Search for the cell housing the specified text and yield its (x, y) center coordinate. 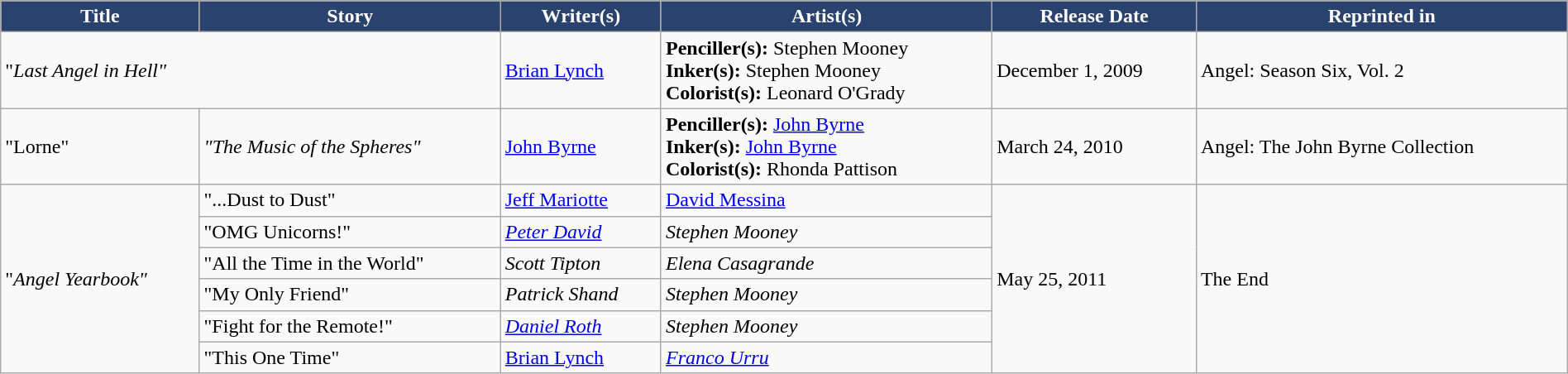
"My Only Friend" (350, 295)
March 24, 2010 (1095, 146)
"Fight for the Remote!" (350, 326)
"All the Time in the World" (350, 263)
Release Date (1095, 17)
Jeff Mariotte (581, 200)
"Last Angel in Hell" (251, 70)
Penciller(s): John ByrneInker(s): John ByrneColorist(s): Rhonda Pattison (826, 146)
Angel: Season Six, Vol. 2 (1381, 70)
The End (1381, 279)
May 25, 2011 (1095, 279)
Title (100, 17)
Patrick Shand (581, 295)
Writer(s) (581, 17)
Peter David (581, 232)
John Byrne (581, 146)
"Lorne" (100, 146)
Artist(s) (826, 17)
Daniel Roth (581, 326)
"OMG Unicorns!" (350, 232)
Franco Urru (826, 357)
"The Music of the Spheres" (350, 146)
Story (350, 17)
David Messina (826, 200)
December 1, 2009 (1095, 70)
"...Dust to Dust" (350, 200)
"Angel Yearbook" (100, 279)
"This One Time" (350, 357)
Elena Casagrande (826, 263)
Scott Tipton (581, 263)
Angel: The John Byrne Collection (1381, 146)
Penciller(s): Stephen MooneyInker(s): Stephen MooneyColorist(s): Leonard O'Grady (826, 70)
Reprinted in (1381, 17)
